Capture the cell that displays the provided text and extract its (X, Y) central coordinate. 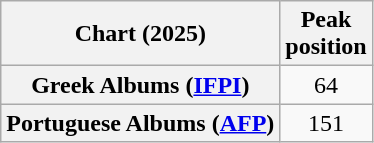
Chart (2025) (140, 34)
151 (326, 123)
Peakposition (326, 34)
Greek Albums (IFPI) (140, 85)
64 (326, 85)
Portuguese Albums (AFP) (140, 123)
